Extract the [x, y] coordinate from the center of the cell holding the provided text.  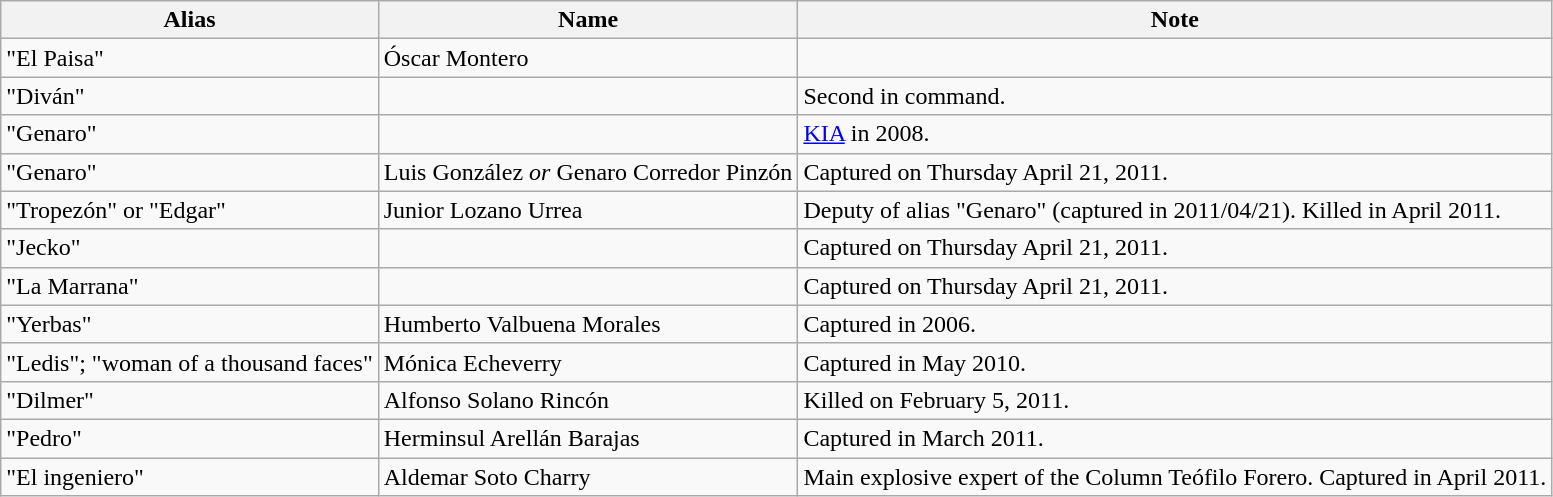
Second in command. [1175, 96]
"Pedro" [190, 438]
Humberto Valbuena Morales [588, 324]
Junior Lozano Urrea [588, 210]
Main explosive expert of the Column Teófilo Forero. Captured in April 2011. [1175, 477]
"El Paisa" [190, 58]
"Dilmer" [190, 400]
"Tropezón" or "Edgar" [190, 210]
Óscar Montero [588, 58]
"Yerbas" [190, 324]
Captured in March 2011. [1175, 438]
Deputy of alias "Genaro" (captured in 2011/04/21). Killed in April 2011. [1175, 210]
Captured in May 2010. [1175, 362]
"Jecko" [190, 248]
Name [588, 20]
"Ledis"; "woman of a thousand faces" [190, 362]
Alias [190, 20]
"Diván" [190, 96]
Herminsul Arellán Barajas [588, 438]
Aldemar Soto Charry [588, 477]
"El ingeniero" [190, 477]
Note [1175, 20]
"La Marrana" [190, 286]
KIA in 2008. [1175, 134]
Killed on February 5, 2011. [1175, 400]
Mónica Echeverry [588, 362]
Luis González or Genaro Corredor Pinzón [588, 172]
Alfonso Solano Rincón [588, 400]
Captured in 2006. [1175, 324]
